Pinpoint the cell where the given text exists, returning its [X, Y] midpoint coordinate. 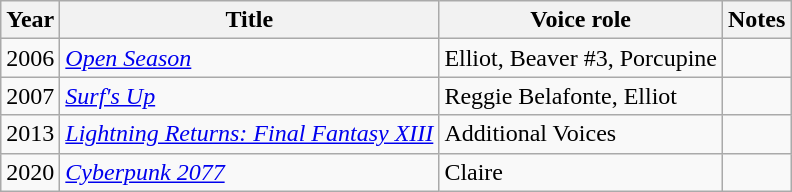
2006 [30, 58]
2020 [30, 172]
Notes [757, 20]
Reggie Belafonte, Elliot [581, 96]
Claire [581, 172]
Cyberpunk 2077 [250, 172]
Year [30, 20]
Title [250, 20]
Elliot, Beaver #3, Porcupine [581, 58]
Additional Voices [581, 134]
Lightning Returns: Final Fantasy XIII [250, 134]
Surf's Up [250, 96]
Open Season [250, 58]
2007 [30, 96]
2013 [30, 134]
Voice role [581, 20]
